Return [x, y] of the center of cell containing provided text 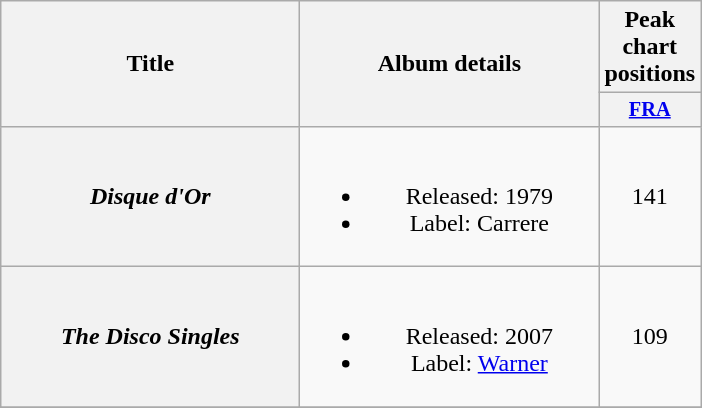
FRA [650, 110]
141 [650, 196]
Album details [450, 64]
Peak chart positions [650, 47]
Released: 2007Label: Warner [450, 337]
Released: 1979Label: Carrere [450, 196]
Disque d'Or [150, 196]
The Disco Singles [150, 337]
Title [150, 64]
109 [650, 337]
